Determine the [x, y] coordinate at the center of the cell enclosing the given text.  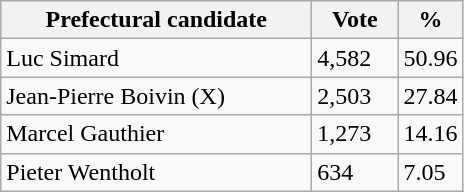
Prefectural candidate [156, 20]
50.96 [430, 58]
Jean-Pierre Boivin (X) [156, 96]
14.16 [430, 134]
7.05 [430, 172]
% [430, 20]
27.84 [430, 96]
1,273 [355, 134]
Marcel Gauthier [156, 134]
634 [355, 172]
Luc Simard [156, 58]
4,582 [355, 58]
2,503 [355, 96]
Pieter Wentholt [156, 172]
Vote [355, 20]
